Return (x, y) of the center of cell containing provided text 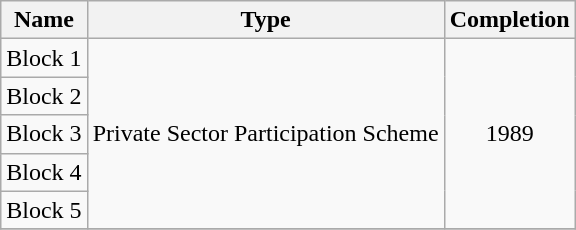
1989 (510, 134)
Name (44, 20)
Private Sector Participation Scheme (266, 134)
Block 1 (44, 58)
Block 5 (44, 210)
Block 2 (44, 96)
Completion (510, 20)
Type (266, 20)
Block 3 (44, 134)
Block 4 (44, 172)
